Identify which cell holds the provided text, then report its [x, y] central coordinate. 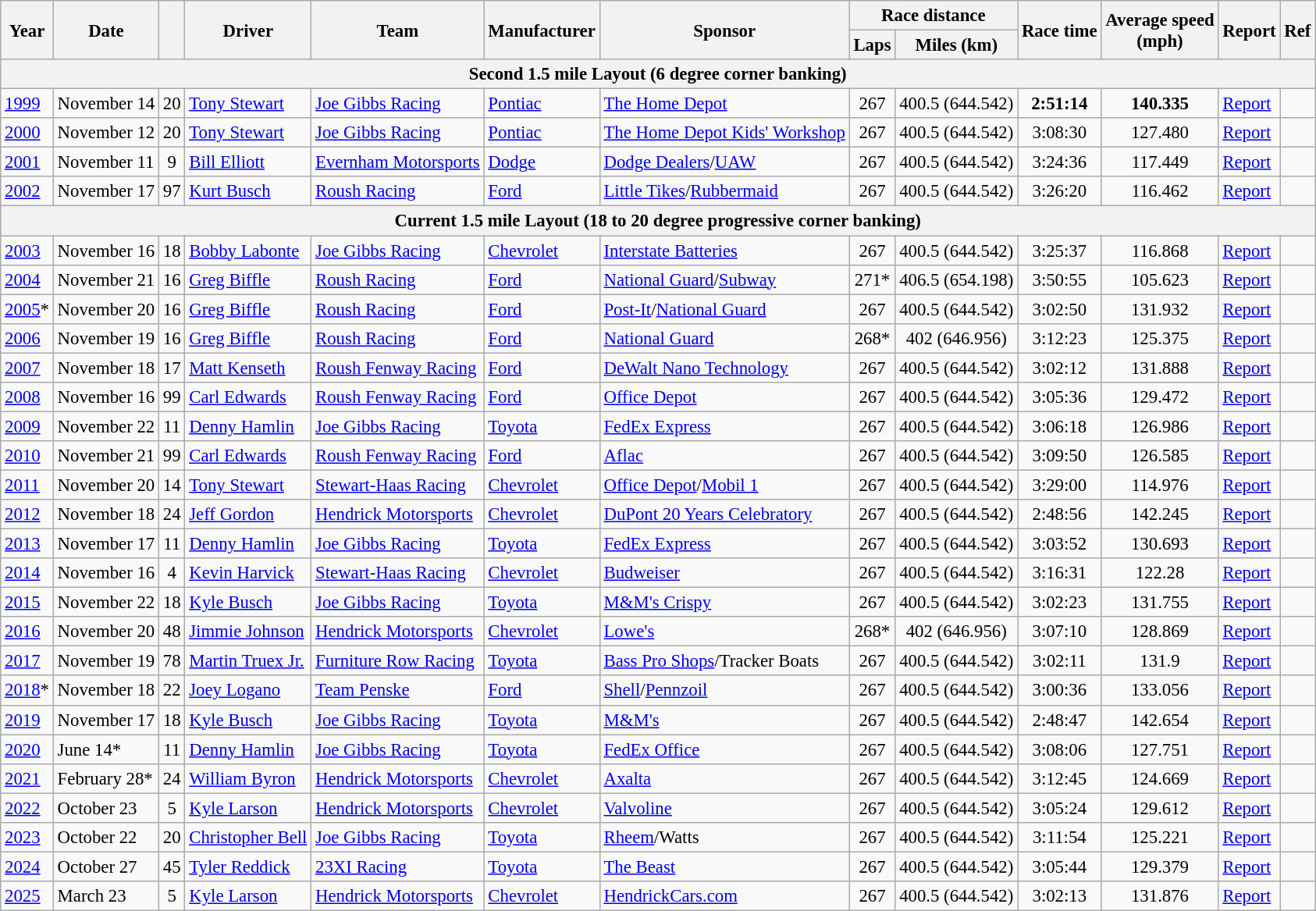
129.379 [1160, 867]
125.375 [1160, 338]
2001 [27, 162]
3:00:36 [1060, 691]
2016 [27, 632]
3:03:52 [1060, 544]
45 [172, 867]
2009 [27, 426]
3:02:23 [1060, 603]
3:08:06 [1060, 749]
2010 [27, 456]
2013 [27, 544]
M&M's Crispy [724, 603]
406.5 (654.198) [957, 279]
122.28 [1160, 573]
2002 [27, 191]
November 12 [106, 133]
Joey Logano [248, 691]
127.480 [1160, 133]
National Guard/Subway [724, 279]
October 23 [106, 808]
The Home Depot [724, 104]
3:02:13 [1060, 896]
2000 [27, 133]
October 27 [106, 867]
128.869 [1160, 632]
2006 [27, 338]
Manufacturer [542, 30]
3:05:36 [1060, 397]
3:11:54 [1060, 838]
129.612 [1160, 808]
140.335 [1160, 104]
130.693 [1160, 544]
Year [27, 30]
Team [398, 30]
3:05:44 [1060, 867]
Valvoline [724, 808]
William Byron [248, 778]
3:08:30 [1060, 133]
Ref [1297, 30]
129.472 [1160, 397]
3:07:10 [1060, 632]
131.9 [1160, 661]
4 [172, 573]
Little Tikes/Rubbermaid [724, 191]
133.056 [1160, 691]
3:05:24 [1060, 808]
February 28* [106, 778]
Post-It/National Guard [724, 309]
Dodge Dealers/UAW [724, 162]
142.654 [1160, 720]
114.976 [1160, 485]
Budweiser [724, 573]
Bass Pro Shops/Tracker Boats [724, 661]
142.245 [1160, 514]
DeWalt Nano Technology [724, 368]
June 14* [106, 749]
Laps [873, 45]
48 [172, 632]
127.751 [1160, 749]
Office Depot/Mobil 1 [724, 485]
October 22 [106, 838]
National Guard [724, 338]
2020 [27, 749]
Axalta [724, 778]
2003 [27, 251]
Matt Kenseth [248, 368]
Sponsor [724, 30]
116.868 [1160, 251]
Evernham Motorsports [398, 162]
3:12:23 [1060, 338]
2019 [27, 720]
23XI Racing [398, 867]
Interstate Batteries [724, 251]
Current 1.5 mile Layout (18 to 20 degree progressive corner banking) [658, 221]
3:02:12 [1060, 368]
2015 [27, 603]
M&M's [724, 720]
DuPont 20 Years Celebratory [724, 514]
Office Depot [724, 397]
Average speed(mph) [1160, 30]
3:02:50 [1060, 309]
Race distance [934, 16]
2:48:47 [1060, 720]
2022 [27, 808]
Race time [1060, 30]
3:29:00 [1060, 485]
3:12:45 [1060, 778]
Kurt Busch [248, 191]
2014 [27, 573]
2023 [27, 838]
Miles (km) [957, 45]
9 [172, 162]
Martin Truex Jr. [248, 661]
2017 [27, 661]
Lowe's [724, 632]
Shell/Pennzoil [724, 691]
2011 [27, 485]
116.462 [1160, 191]
22 [172, 691]
131.755 [1160, 603]
271* [873, 279]
3:16:31 [1060, 573]
2012 [27, 514]
126.986 [1160, 426]
131.932 [1160, 309]
3:25:37 [1060, 251]
125.221 [1160, 838]
3:09:50 [1060, 456]
3:50:55 [1060, 279]
Aflac [724, 456]
2:51:14 [1060, 104]
November 11 [106, 162]
The Home Depot Kids' Workshop [724, 133]
3:26:20 [1060, 191]
The Beast [724, 867]
Date [106, 30]
HendrickCars.com [724, 896]
Driver [248, 30]
Bobby Labonte [248, 251]
Christopher Bell [248, 838]
Furniture Row Racing [398, 661]
2007 [27, 368]
117.449 [1160, 162]
Tyler Reddick [248, 867]
2018* [27, 691]
2005* [27, 309]
March 23 [106, 896]
Jimmie Johnson [248, 632]
124.669 [1160, 778]
14 [172, 485]
3:02:11 [1060, 661]
Kevin Harvick [248, 573]
131.876 [1160, 896]
FedEx Office [724, 749]
Second 1.5 mile Layout (6 degree corner banking) [658, 74]
2:48:56 [1060, 514]
2008 [27, 397]
Jeff Gordon [248, 514]
105.623 [1160, 279]
2004 [27, 279]
Dodge [542, 162]
Bill Elliott [248, 162]
2021 [27, 778]
3:24:36 [1060, 162]
2025 [27, 896]
78 [172, 661]
97 [172, 191]
126.585 [1160, 456]
November 14 [106, 104]
1999 [27, 104]
2024 [27, 867]
17 [172, 368]
3:06:18 [1060, 426]
131.888 [1160, 368]
Team Penske [398, 691]
Rheem/Watts [724, 838]
